Detect which cell encompasses the target text, then output its (x, y) center coordinate. 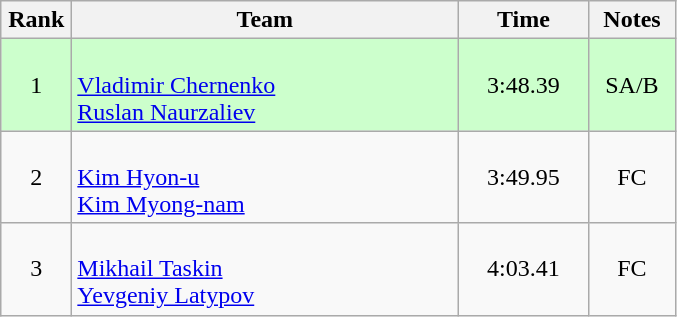
2 (36, 177)
3:49.95 (524, 177)
Team (265, 20)
Kim Hyon-uKim Myong-nam (265, 177)
Rank (36, 20)
4:03.41 (524, 269)
SA/B (632, 85)
Notes (632, 20)
Time (524, 20)
3:48.39 (524, 85)
Mikhail TaskinYevgeniy Latypov (265, 269)
Vladimir ChernenkoRuslan Naurzaliev (265, 85)
1 (36, 85)
3 (36, 269)
